Return the [X, Y] coordinate for the center point of the cell that contains the specified text.  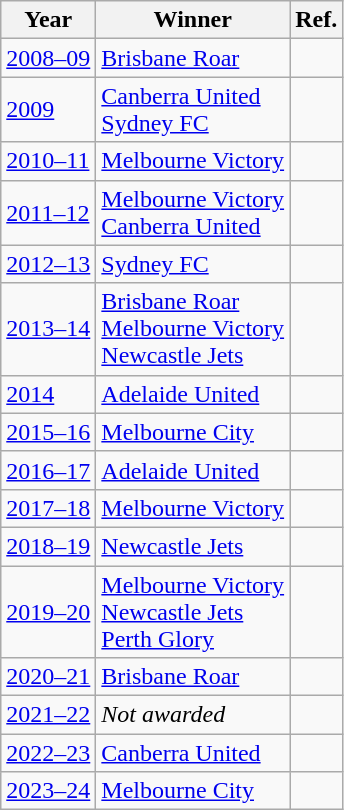
Not awarded [193, 715]
Melbourne Victory Canberra United [193, 212]
Canberra United Sydney FC [193, 110]
2011–12 [48, 212]
2013–14 [48, 329]
Melbourne VictoryNewcastle JetsPerth Glory [193, 612]
2021–22 [48, 715]
Newcastle Jets [193, 546]
2014 [48, 394]
2016–17 [48, 470]
2010–11 [48, 161]
Canberra United [193, 753]
Sydney FC [193, 264]
2012–13 [48, 264]
2008–09 [48, 58]
Brisbane RoarMelbourne VictoryNewcastle Jets [193, 329]
Winner [193, 20]
Year [48, 20]
Ref. [316, 20]
2020–21 [48, 677]
2022–23 [48, 753]
2018–19 [48, 546]
2017–18 [48, 508]
2009 [48, 110]
2019–20 [48, 612]
2015–16 [48, 432]
2023–24 [48, 791]
